Return [x, y] of the center of cell containing provided text 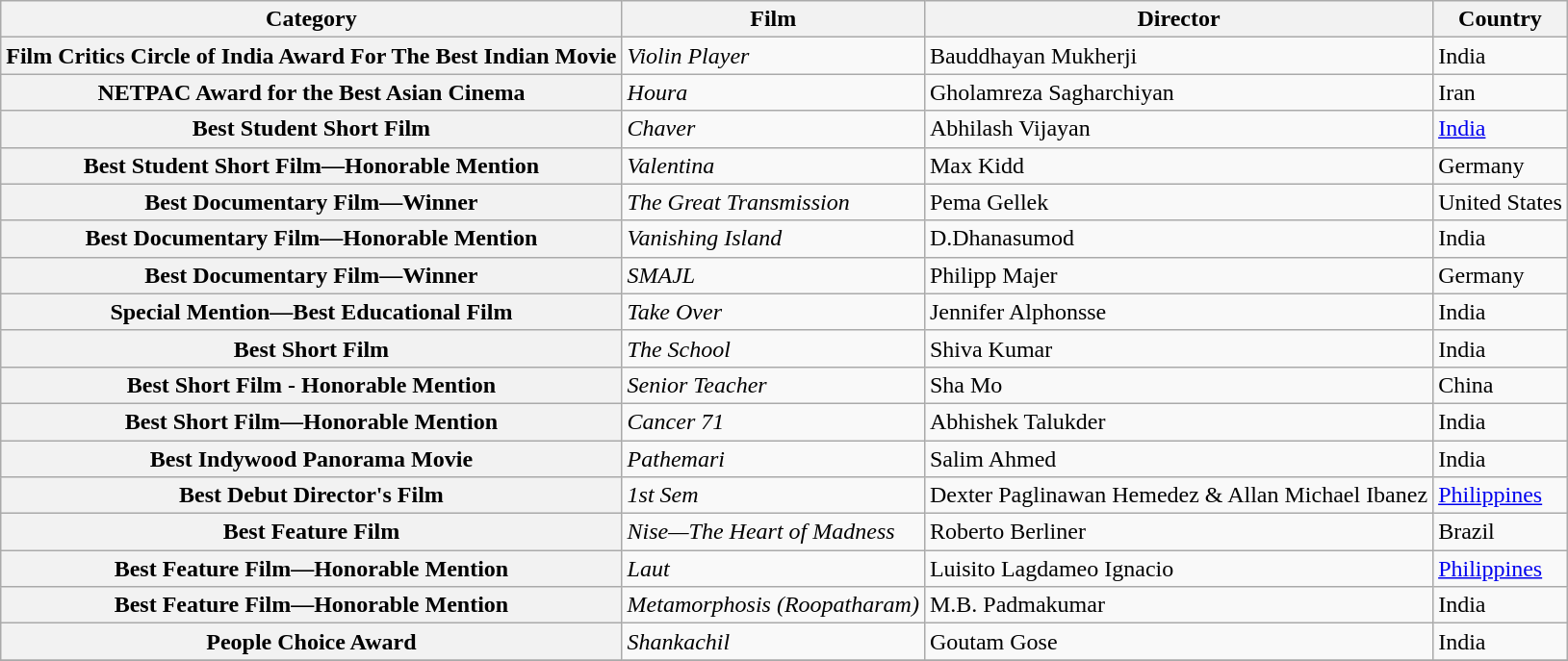
Bauddhayan Mukherji [1178, 56]
Chaver [773, 129]
Abhilash Vijayan [1178, 129]
Sha Mo [1178, 385]
Country [1501, 19]
Best Short Film [312, 348]
D.Dhanasumod [1178, 239]
Roberto Berliner [1178, 532]
Metamorphosis (Roopatharam) [773, 605]
Goutam Gose [1178, 642]
Vanishing Island [773, 239]
M.B. Padmakumar [1178, 605]
Pema Gellek [1178, 202]
Brazil [1501, 532]
Best Feature Film [312, 532]
Senior Teacher [773, 385]
Best Indywood Panorama Movie [312, 459]
Pathemari [773, 459]
Best Short Film—Honorable Mention [312, 421]
Film Critics Circle of India Award For The Best Indian Movie [312, 56]
SMAJL [773, 275]
Gholamreza Sagharchiyan [1178, 92]
Best Student Short Film—Honorable Mention [312, 165]
Philipp Majer [1178, 275]
Laut [773, 569]
Salim Ahmed [1178, 459]
Film [773, 19]
Best Documentary Film—Honorable Mention [312, 239]
The Great Transmission [773, 202]
Take Over [773, 312]
Category [312, 19]
People Choice Award [312, 642]
Best Debut Director's Film [312, 496]
Iran [1501, 92]
Nise—The Heart of Madness [773, 532]
Violin Player [773, 56]
Max Kidd [1178, 165]
Valentina [773, 165]
United States [1501, 202]
Shiva Kumar [1178, 348]
Dexter Paglinawan Hemedez & Allan Michael Ibanez [1178, 496]
Jennifer Alphonsse [1178, 312]
China [1501, 385]
Shankachil [773, 642]
Cancer 71 [773, 421]
Best Student Short Film [312, 129]
Best Short Film - Honorable Mention [312, 385]
The School [773, 348]
Luisito Lagdameo Ignacio [1178, 569]
NETPAC Award for the Best Asian Cinema [312, 92]
Houra [773, 92]
1st Sem [773, 496]
Abhishek Talukder [1178, 421]
Director [1178, 19]
Special Mention—Best Educational Film [312, 312]
